Return [x, y] of the center of cell containing provided text 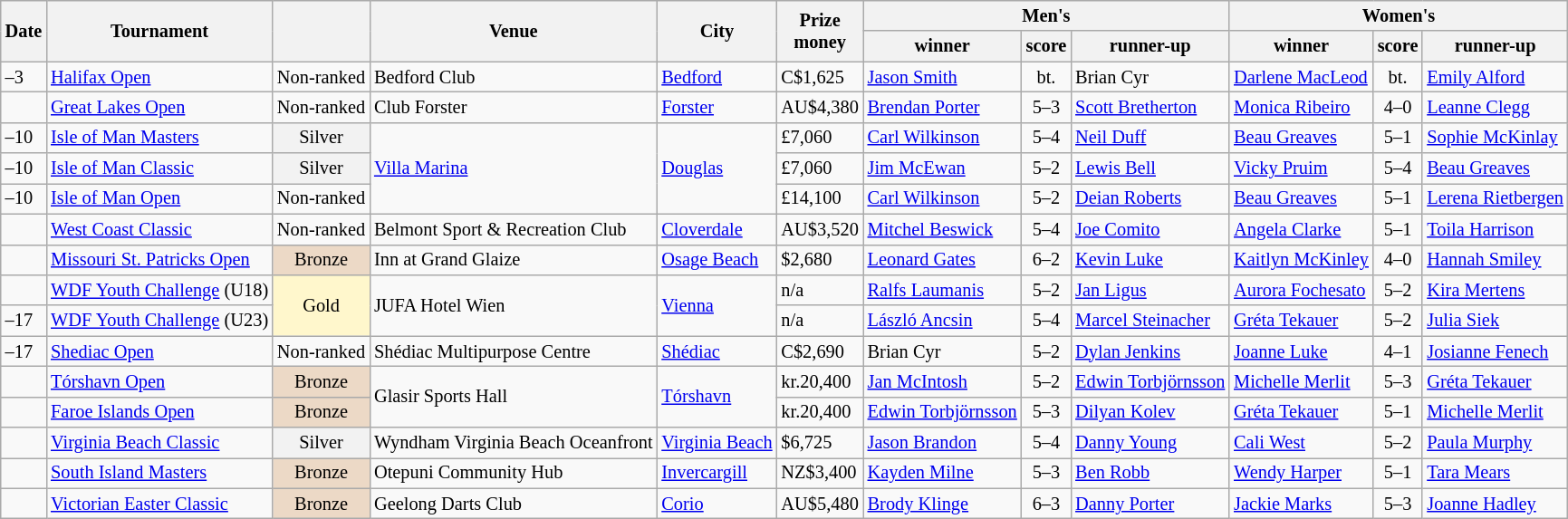
Ralfs Laumanis [942, 290]
Jason Brandon [942, 443]
Isle of Man Masters [159, 138]
JUFA Hotel Wien [513, 304]
Kira Mertens [1495, 290]
Josianne Fenech [1495, 351]
Halifax Open [159, 77]
C$2,690 [819, 351]
Wendy Harper [1301, 473]
6–2 [1047, 260]
Hannah Smiley [1495, 260]
Jan Ligus [1150, 290]
Bedford [717, 77]
4–1 [1399, 351]
Vicky Pruim [1301, 168]
Faroe Islands Open [159, 412]
C$1,625 [819, 77]
Jackie Marks [1301, 504]
Isle of Man Open [159, 198]
South Island Masters [159, 473]
Joanne Hadley [1495, 504]
Wyndham Virginia Beach Oceanfront [513, 443]
Otepuni Community Hub [513, 473]
Men's [1047, 15]
AU$5,480 [819, 504]
Leonard Gates [942, 260]
Sophie McKinlay [1495, 138]
Great Lakes Open [159, 107]
AU$3,520 [819, 229]
Dylan Jenkins [1150, 351]
Tórshavn [717, 397]
Joe Comito [1150, 229]
WDF Youth Challenge (U23) [159, 321]
Marcel Steinacher [1150, 321]
Bedford Club [513, 77]
Danny Young [1150, 443]
Prizemoney [819, 31]
Lewis Bell [1150, 168]
Women's [1399, 15]
Tara Mears [1495, 473]
László Ancsin [942, 321]
Virginia Beach [717, 443]
Cali West [1301, 443]
Victorian Easter Classic [159, 504]
Aurora Fochesato [1301, 290]
Tournament [159, 31]
$2,680 [819, 260]
Virginia Beach Classic [159, 443]
Kevin Luke [1150, 260]
Gold [321, 304]
Brendan Porter [942, 107]
Shédiac Multipurpose Centre [513, 351]
Scott Bretherton [1150, 107]
$6,725 [819, 443]
Mitchel Beswick [942, 229]
Jan McIntosh [942, 381]
Leanne Clegg [1495, 107]
Brody Klinge [942, 504]
Monica Ribeiro [1301, 107]
Geelong Darts Club [513, 504]
AU$4,380 [819, 107]
Villa Marina [513, 168]
Forster [717, 107]
Ben Robb [1150, 473]
Douglas [717, 168]
Vienna [717, 304]
Toila Harrison [1495, 229]
Belmont Sport & Recreation Club [513, 229]
Lerena Rietbergen [1495, 198]
NZ$3,400 [819, 473]
Danny Porter [1150, 504]
Angela Clarke [1301, 229]
£14,100 [819, 198]
Cloverdale [717, 229]
Dilyan Kolev [1150, 412]
City [717, 31]
Venue [513, 31]
Glasir Sports Hall [513, 397]
Deian Roberts [1150, 198]
Paula Murphy [1495, 443]
Inn at Grand Glaize [513, 260]
WDF Youth Challenge (U18) [159, 290]
Osage Beach [717, 260]
Tórshavn Open [159, 381]
–3 [24, 77]
Julia Siek [1495, 321]
Missouri St. Patricks Open [159, 260]
Date [24, 31]
Emily Alford [1495, 77]
Neil Duff [1150, 138]
6–3 [1047, 504]
Kaitlyn McKinley [1301, 260]
Darlene MacLeod [1301, 77]
Corio [717, 504]
West Coast Classic [159, 229]
Joanne Luke [1301, 351]
Isle of Man Classic [159, 168]
Club Forster [513, 107]
Invercargill [717, 473]
Kayden Milne [942, 473]
Shédiac [717, 351]
Jim McEwan [942, 168]
Shediac Open [159, 351]
Jason Smith [942, 77]
